Search for the cell housing the specified text and yield its [x, y] center coordinate. 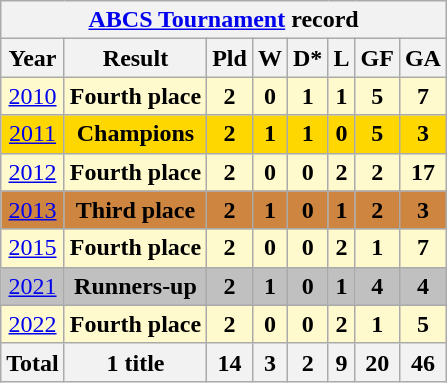
17 [422, 172]
Champions [135, 134]
W [270, 58]
2013 [33, 210]
GA [422, 58]
2011 [33, 134]
2015 [33, 248]
Year [33, 58]
46 [422, 362]
2021 [33, 286]
L [342, 58]
9 [342, 362]
2022 [33, 324]
Total [33, 362]
Third place [135, 210]
Runners-up [135, 286]
GF [377, 58]
1 title [135, 362]
2012 [33, 172]
D* [307, 58]
Pld [230, 58]
20 [377, 362]
Result [135, 58]
2010 [33, 96]
ABCS Tournament record [224, 20]
14 [230, 362]
